From the cell containing the given text, extract its center point as [X, Y] coordinate. 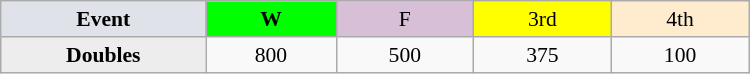
W [271, 19]
500 [405, 55]
Event [104, 19]
375 [543, 55]
Doubles [104, 55]
F [405, 19]
100 [680, 55]
3rd [543, 19]
4th [680, 19]
800 [271, 55]
